Return the [X, Y] coordinate for the center point of the cell that contains the specified text.  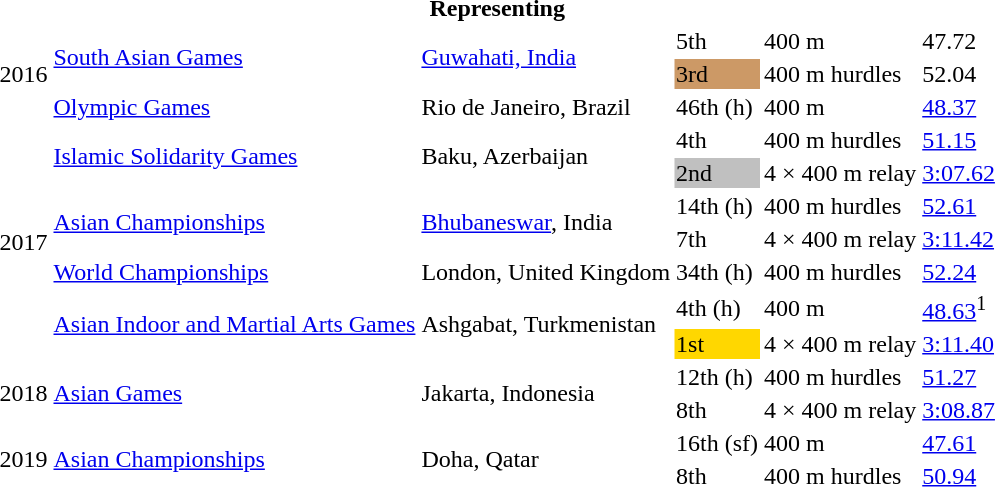
Ashgabat, Turkmenistan [546, 324]
4th (h) [718, 308]
World Championships [234, 272]
Guwahati, India [546, 58]
Baku, Azerbaijan [546, 156]
5th [718, 41]
2nd [718, 173]
16th (sf) [718, 443]
12th (h) [718, 377]
Islamic Solidarity Games [234, 156]
Bhubaneswar, India [546, 222]
Rio de Janeiro, Brazil [546, 107]
Jakarta, Indonesia [546, 394]
46th (h) [718, 107]
South Asian Games [234, 58]
14th (h) [718, 206]
3rd [718, 74]
Asian Indoor and Martial Arts Games [234, 324]
34th (h) [718, 272]
Asian Championships [234, 222]
London, United Kingdom [546, 272]
7th [718, 239]
Asian Games [234, 394]
4th [718, 140]
8th [718, 410]
1st [718, 344]
Olympic Games [234, 107]
